Locate the cell with the specified text and output its (x, y) center coordinate. 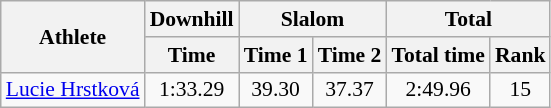
Total (468, 19)
Slalom (313, 19)
1:33.29 (192, 90)
Total time (438, 55)
39.30 (276, 90)
Time 2 (350, 55)
Downhill (192, 19)
Time (192, 55)
37.37 (350, 90)
Rank (520, 55)
Time 1 (276, 55)
15 (520, 90)
2:49.96 (438, 90)
Athlete (73, 36)
Lucie Hrstková (73, 90)
